Provide the (x, y) coordinate of the cell's center where the given text is located.  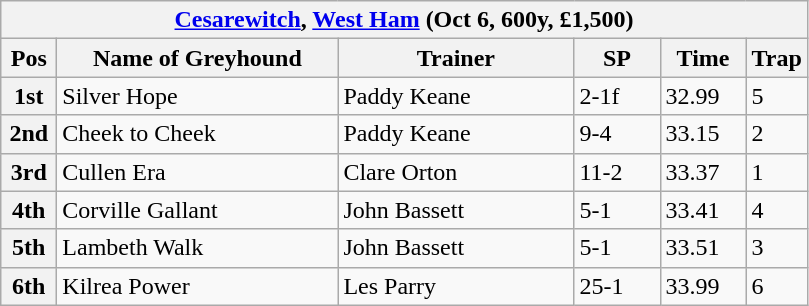
Pos (29, 58)
2 (776, 134)
3rd (29, 172)
3 (776, 248)
Cheek to Cheek (198, 134)
Kilrea Power (198, 286)
Les Parry (456, 286)
Cullen Era (198, 172)
1 (776, 172)
6th (29, 286)
5 (776, 96)
Corville Gallant (198, 210)
4 (776, 210)
SP (617, 58)
33.41 (703, 210)
32.99 (703, 96)
Cesarewitch, West Ham (Oct 6, 600y, £1,500) (404, 20)
33.99 (703, 286)
Trap (776, 58)
5th (29, 248)
Time (703, 58)
33.15 (703, 134)
Name of Greyhound (198, 58)
33.51 (703, 248)
1st (29, 96)
Trainer (456, 58)
Silver Hope (198, 96)
6 (776, 286)
2-1f (617, 96)
33.37 (703, 172)
4th (29, 210)
2nd (29, 134)
Lambeth Walk (198, 248)
25-1 (617, 286)
11-2 (617, 172)
Clare Orton (456, 172)
9-4 (617, 134)
